Scan for the cell matching the given text and deliver its (x, y) coordinate at center. 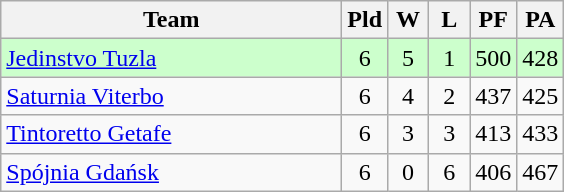
2 (450, 96)
Team (172, 20)
Pld (365, 20)
Jedinstvo Tuzla (172, 58)
467 (540, 172)
Saturnia Viterbo (172, 96)
500 (494, 58)
433 (540, 134)
425 (540, 96)
PA (540, 20)
Spójnia Gdańsk (172, 172)
PF (494, 20)
0 (408, 172)
1 (450, 58)
428 (540, 58)
L (450, 20)
406 (494, 172)
Tintoretto Getafe (172, 134)
413 (494, 134)
W (408, 20)
5 (408, 58)
437 (494, 96)
4 (408, 96)
